Detect which cell encompasses the target text, then output its (x, y) center coordinate. 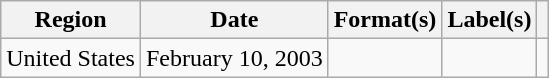
Region (71, 20)
February 10, 2003 (234, 58)
United States (71, 58)
Date (234, 20)
Label(s) (490, 20)
Format(s) (385, 20)
